Locate the cell with the specified text and output its [X, Y] center coordinate. 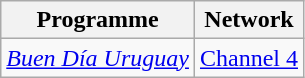
Network [248, 20]
Buen Día Uruguay [98, 58]
Programme [98, 20]
Channel 4 [248, 58]
